Return the (x, y) coordinate for the center point of the cell that contains the specified text.  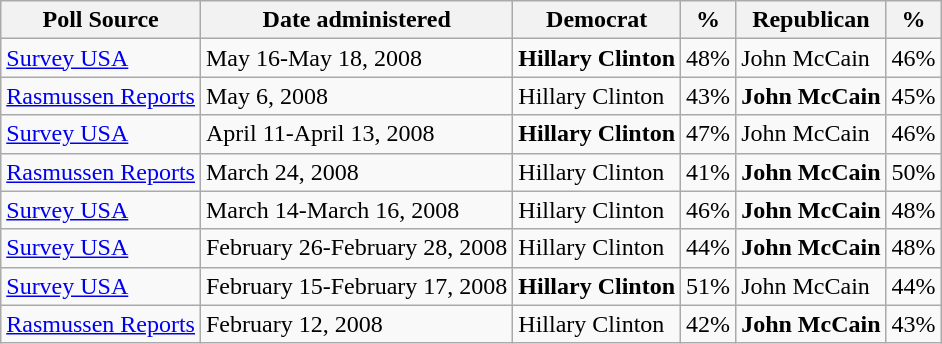
Republican (811, 20)
February 15-February 17, 2008 (356, 286)
May 16-May 18, 2008 (356, 58)
Poll Source (101, 20)
51% (708, 286)
Democrat (597, 20)
February 26-February 28, 2008 (356, 248)
45% (914, 96)
41% (708, 172)
March 14-March 16, 2008 (356, 210)
Date administered (356, 20)
April 11-April 13, 2008 (356, 134)
47% (708, 134)
42% (708, 324)
February 12, 2008 (356, 324)
March 24, 2008 (356, 172)
May 6, 2008 (356, 96)
50% (914, 172)
